Provide the (x, y) coordinate of the cell's center where the given text is located.  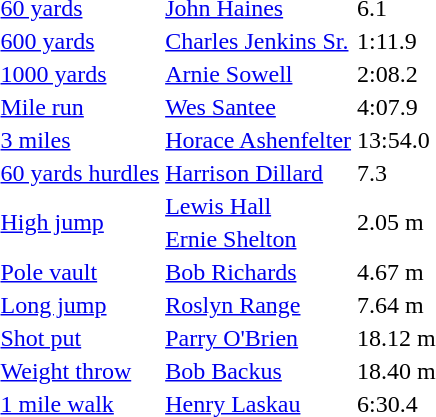
Harrison Dillard (258, 173)
Wes Santee (258, 107)
Roslyn Range (258, 305)
Bob Richards (258, 272)
Charles Jenkins Sr. (258, 41)
Arnie Sowell (258, 74)
Horace Ashenfelter (258, 140)
Bob Backus (258, 371)
Lewis Hall (258, 206)
Ernie Shelton (258, 239)
Parry O'Brien (258, 338)
